Determine the [x, y] coordinate at the center of the cell enclosing the given text.  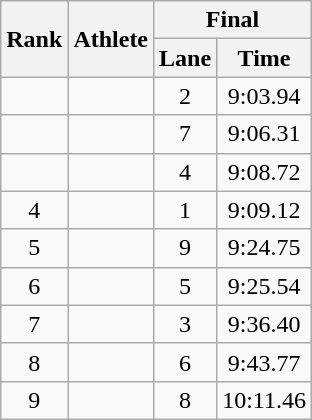
2 [186, 96]
9:03.94 [264, 96]
9:08.72 [264, 172]
9:36.40 [264, 324]
10:11.46 [264, 400]
Athlete [111, 39]
9:43.77 [264, 362]
Rank [34, 39]
3 [186, 324]
Final [233, 20]
1 [186, 210]
9:06.31 [264, 134]
9:25.54 [264, 286]
9:24.75 [264, 248]
9:09.12 [264, 210]
Lane [186, 58]
Time [264, 58]
